Determine the [x, y] coordinate at the center of the cell enclosing the given text.  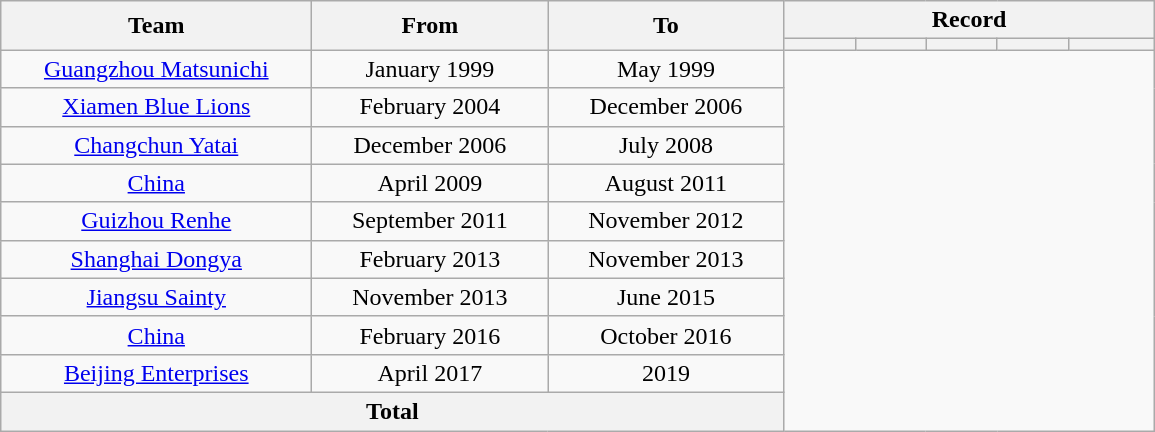
February 2013 [430, 259]
2019 [666, 373]
Shanghai Dongya [156, 259]
Changchun Yatai [156, 145]
Team [156, 26]
November 2012 [666, 221]
Xiamen Blue Lions [156, 107]
July 2008 [666, 145]
Guangzhou Matsunichi [156, 69]
February 2004 [430, 107]
From [430, 26]
Total [392, 411]
February 2016 [430, 335]
April 2017 [430, 373]
Guizhou Renhe [156, 221]
Beijing Enterprises [156, 373]
Jiangsu Sainty [156, 297]
October 2016 [666, 335]
April 2009 [430, 183]
Record [969, 20]
January 1999 [430, 69]
To [666, 26]
August 2011 [666, 183]
September 2011 [430, 221]
June 2015 [666, 297]
May 1999 [666, 69]
